Provide the (x, y) coordinate of the cell's center where the given text is located.  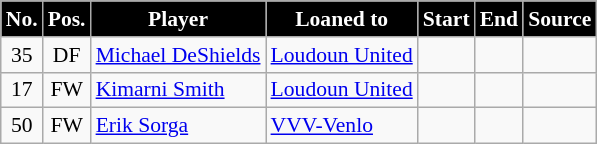
17 (22, 90)
Michael DeShields (178, 55)
Pos. (67, 19)
Source (560, 19)
DF (67, 55)
35 (22, 55)
Loaned to (342, 19)
Player (178, 19)
Erik Sorga (178, 126)
End (500, 19)
Kimarni Smith (178, 90)
50 (22, 126)
No. (22, 19)
VVV-Venlo (342, 126)
Start (446, 19)
